Output the [x, y] coordinate of the center of the cell containing the given text.  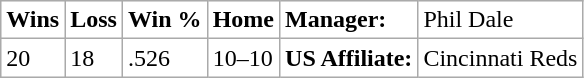
10–10 [243, 58]
Win % [164, 20]
Phil Dale [500, 20]
Home [243, 20]
20 [33, 58]
Wins [33, 20]
.526 [164, 58]
Cincinnati Reds [500, 58]
US Affiliate: [349, 58]
Loss [94, 20]
Manager: [349, 20]
18 [94, 58]
